Scan for the cell matching the given text and deliver its (x, y) coordinate at center. 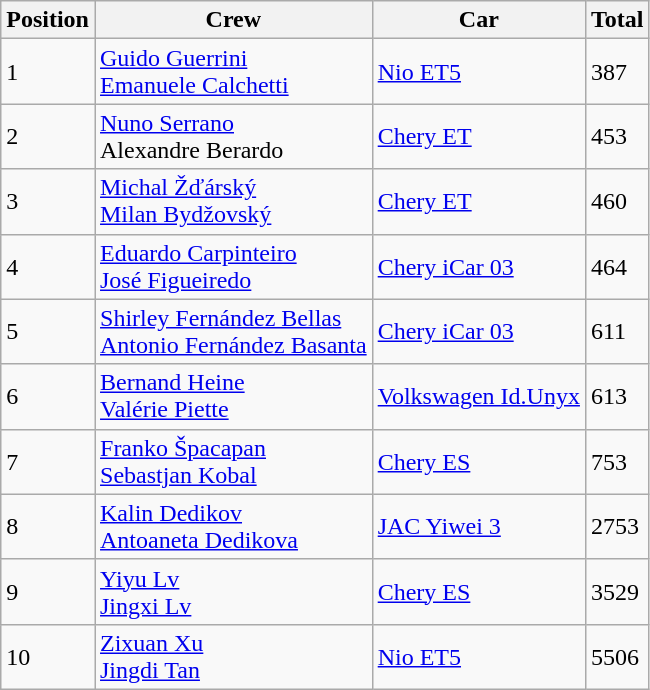
JAC Yiwei 3 (478, 526)
460 (617, 202)
611 (617, 332)
Shirley Fernández Bellas Antonio Fernández Basanta (233, 332)
613 (617, 396)
3529 (617, 592)
464 (617, 266)
Guido Guerrini Emanuele Calchetti (233, 72)
3 (48, 202)
Crew (233, 20)
Volkswagen Id.Unyx (478, 396)
9 (48, 592)
387 (617, 72)
8 (48, 526)
Eduardo Carpinteiro José Figueiredo (233, 266)
5 (48, 332)
Michal Žďárský Milan Bydžovský (233, 202)
4 (48, 266)
7 (48, 462)
1 (48, 72)
Car (478, 20)
10 (48, 656)
2 (48, 136)
453 (617, 136)
2753 (617, 526)
Total (617, 20)
Kalin Dedikov Antoaneta Dedikova (233, 526)
Zixuan Xu Jingdi Tan (233, 656)
Yiyu Lv Jingxi Lv (233, 592)
Position (48, 20)
Franko Špacapan Sebastjan Kobal (233, 462)
Bernand Heine Valérie Piette (233, 396)
Nuno Serrano Alexandre Berardo (233, 136)
5506 (617, 656)
753 (617, 462)
6 (48, 396)
